Identify which cell holds the provided text, then report its [x, y] central coordinate. 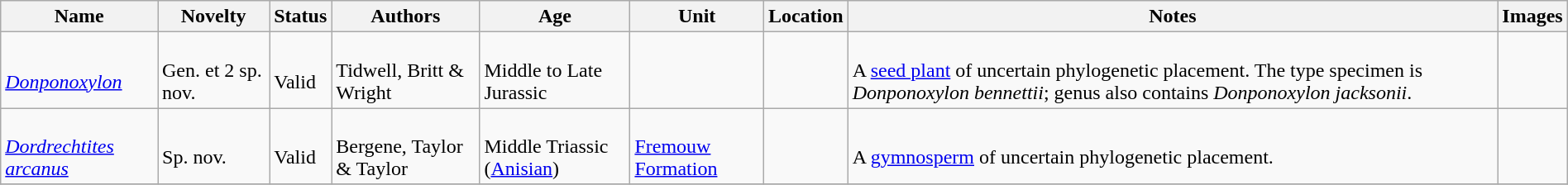
Novelty [213, 17]
Authors [405, 17]
Middle to Late Jurassic [555, 70]
Location [806, 17]
Sp. nov. [213, 146]
Age [555, 17]
Unit [696, 17]
A seed plant of uncertain phylogenetic placement. The type specimen is Donponoxylon bennettii; genus also contains Donponoxylon jacksonii. [1173, 70]
Tidwell, Britt & Wright [405, 70]
Name [79, 17]
Status [301, 17]
A gymnosperm of uncertain phylogenetic placement. [1173, 146]
Middle Triassic (Anisian) [555, 146]
Bergene, Taylor & Taylor [405, 146]
Fremouw Formation [696, 146]
Images [1532, 17]
Donponoxylon [79, 70]
Notes [1173, 17]
Gen. et 2 sp. nov. [213, 70]
Dordrechtites arcanus [79, 146]
